Detect which cell encompasses the target text, then output its (x, y) center coordinate. 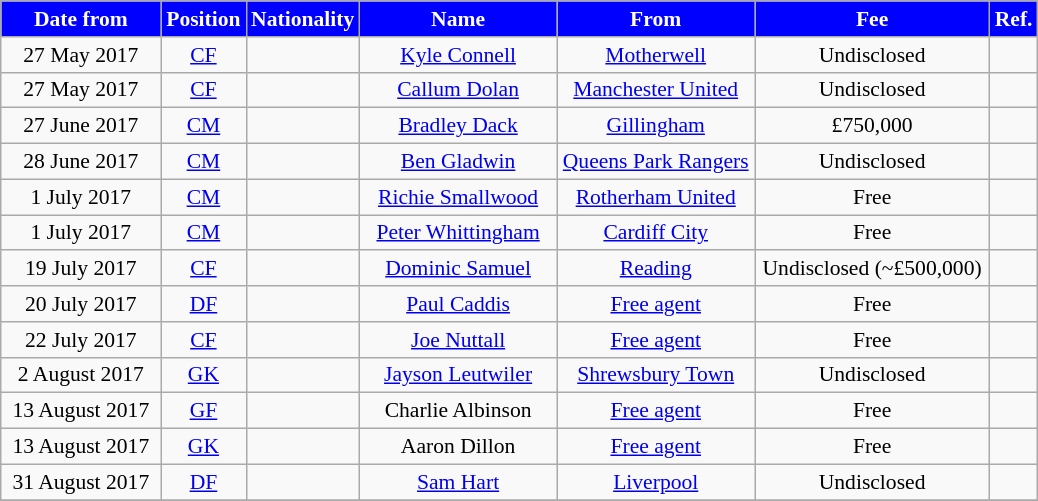
Rotherham United (656, 197)
Bradley Dack (458, 126)
Aaron Dillon (458, 447)
£750,000 (872, 126)
Charlie Albinson (458, 411)
Queens Park Rangers (656, 162)
GF (204, 411)
Date from (81, 19)
Ref. (1014, 19)
27 June 2017 (81, 126)
Jayson Leutwiler (458, 375)
Gillingham (656, 126)
Paul Caddis (458, 304)
Kyle Connell (458, 55)
Cardiff City (656, 233)
Sam Hart (458, 482)
Position (204, 19)
28 June 2017 (81, 162)
Callum Dolan (458, 90)
Dominic Samuel (458, 269)
From (656, 19)
Joe Nuttall (458, 340)
31 August 2017 (81, 482)
19 July 2017 (81, 269)
Name (458, 19)
Motherwell (656, 55)
Ben Gladwin (458, 162)
20 July 2017 (81, 304)
Manchester United (656, 90)
Peter Whittingham (458, 233)
Nationality (302, 19)
Reading (656, 269)
Liverpool (656, 482)
22 July 2017 (81, 340)
Fee (872, 19)
Undisclosed (~£500,000) (872, 269)
Richie Smallwood (458, 197)
2 August 2017 (81, 375)
Shrewsbury Town (656, 375)
